For the text-containing cell, return its midpoint in [X, Y] coordinate format. 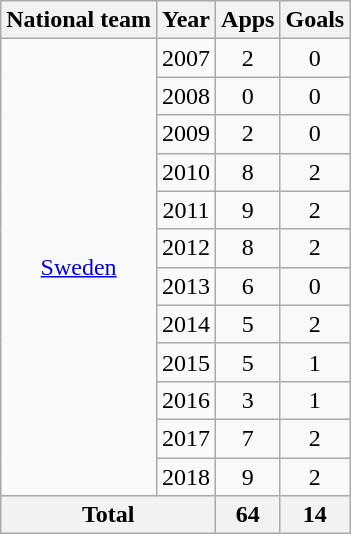
6 [248, 286]
2008 [186, 96]
2011 [186, 210]
2009 [186, 134]
7 [248, 438]
2012 [186, 248]
2010 [186, 172]
Year [186, 20]
2018 [186, 477]
National team [79, 20]
2007 [186, 58]
3 [248, 400]
Goals [315, 20]
14 [315, 515]
64 [248, 515]
2017 [186, 438]
Total [108, 515]
2016 [186, 400]
Apps [248, 20]
2015 [186, 362]
Sweden [79, 268]
2014 [186, 324]
2013 [186, 286]
